Provide the (X, Y) coordinate of the cell's center where the given text is located.  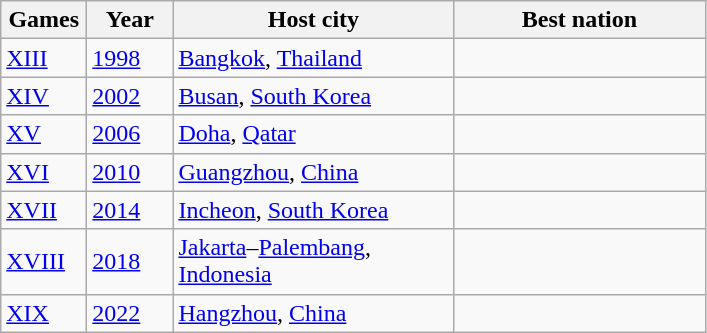
Guangzhou, China (314, 172)
XVIII (44, 262)
Host city (314, 20)
XIV (44, 96)
Games (44, 20)
2022 (130, 313)
Best nation (580, 20)
Bangkok, Thailand (314, 58)
2002 (130, 96)
Incheon, South Korea (314, 210)
Busan, South Korea (314, 96)
Year (130, 20)
XIX (44, 313)
XV (44, 134)
XVII (44, 210)
2014 (130, 210)
Hangzhou, China (314, 313)
XVI (44, 172)
Doha, Qatar (314, 134)
1998 (130, 58)
2010 (130, 172)
2006 (130, 134)
Jakarta–Palembang, Indonesia (314, 262)
XIII (44, 58)
2018 (130, 262)
